Return (x, y) of the center of cell containing provided text 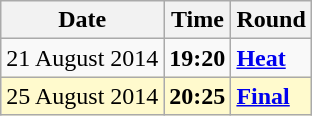
20:25 (198, 96)
Date (82, 20)
25 August 2014 (82, 96)
Round (271, 20)
21 August 2014 (82, 58)
Final (271, 96)
Time (198, 20)
Heat (271, 58)
19:20 (198, 58)
